Output the [x, y] coordinate of the center of the cell containing the given text.  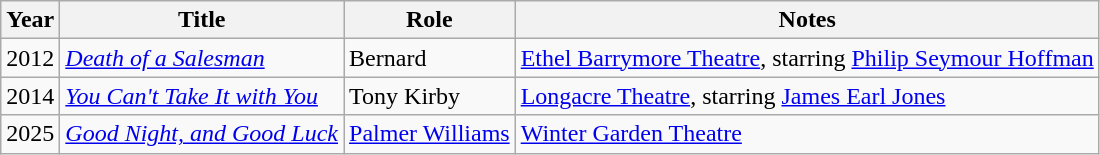
Title [202, 20]
2014 [30, 96]
Death of a Salesman [202, 58]
Bernard [430, 58]
2012 [30, 58]
Palmer Williams [430, 134]
Tony Kirby [430, 96]
Longacre Theatre, starring James Earl Jones [807, 96]
2025 [30, 134]
Winter Garden Theatre [807, 134]
Notes [807, 20]
Year [30, 20]
Ethel Barrymore Theatre, starring Philip Seymour Hoffman [807, 58]
Good Night, and Good Luck [202, 134]
You Can't Take It with You [202, 96]
Role [430, 20]
